Scan for the cell matching the given text and deliver its (X, Y) coordinate at center. 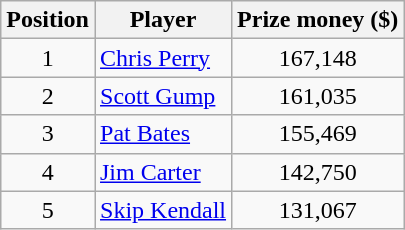
155,469 (318, 134)
142,750 (318, 172)
161,035 (318, 96)
131,067 (318, 210)
Chris Perry (162, 58)
Scott Gump (162, 96)
167,148 (318, 58)
Skip Kendall (162, 210)
3 (48, 134)
1 (48, 58)
Jim Carter (162, 172)
Pat Bates (162, 134)
4 (48, 172)
5 (48, 210)
Player (162, 20)
2 (48, 96)
Prize money ($) (318, 20)
Position (48, 20)
